From the cell containing the given text, extract its center point as (x, y) coordinate. 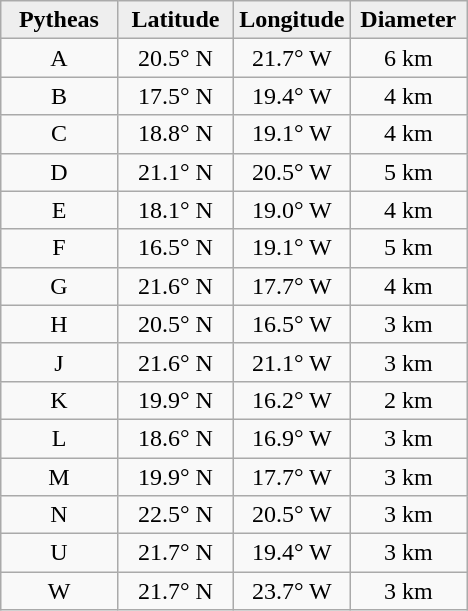
19.0° W (292, 210)
K (59, 400)
21.1° W (292, 362)
B (59, 96)
16.2° W (292, 400)
E (59, 210)
2 km (408, 400)
17.5° N (175, 96)
A (59, 58)
J (59, 362)
W (59, 591)
21.7° W (292, 58)
18.8° N (175, 134)
23.7° W (292, 591)
6 km (408, 58)
M (59, 477)
N (59, 515)
Longitude (292, 20)
Diameter (408, 20)
18.6° N (175, 438)
L (59, 438)
U (59, 553)
21.1° N (175, 172)
F (59, 248)
16.5° W (292, 324)
16.9° W (292, 438)
Pytheas (59, 20)
Latitude (175, 20)
H (59, 324)
G (59, 286)
D (59, 172)
16.5° N (175, 248)
C (59, 134)
22.5° N (175, 515)
18.1° N (175, 210)
